Scan for the cell matching the given text and deliver its [x, y] coordinate at center. 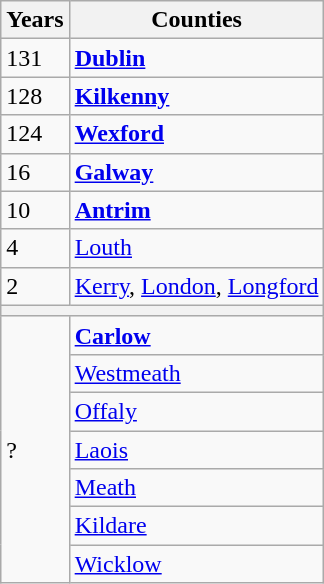
Galway [196, 172]
Offaly [196, 411]
Kildare [196, 526]
Laois [196, 449]
131 [35, 58]
Wicklow [196, 564]
124 [35, 134]
Louth [196, 248]
Westmeath [196, 373]
2 [35, 286]
Antrim [196, 210]
Counties [196, 20]
Meath [196, 488]
128 [35, 96]
16 [35, 172]
Kilkenny [196, 96]
? [35, 449]
4 [35, 248]
Carlow [196, 335]
Years [35, 20]
10 [35, 210]
Dublin [196, 58]
Wexford [196, 134]
Kerry, London, Longford [196, 286]
